Output the (X, Y) coordinate of the center of the cell containing the given text.  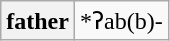
father (38, 21)
*ʔab(b)- (121, 21)
